Determine the [x, y] coordinate at the center of the cell enclosing the given text.  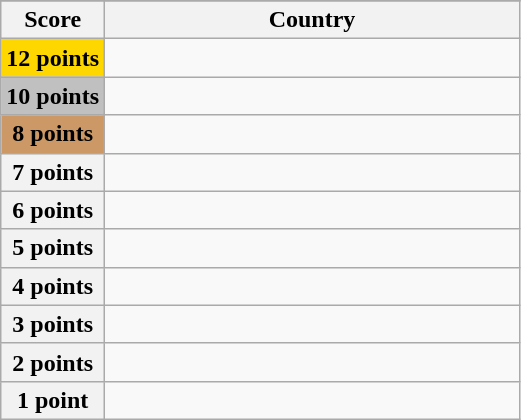
1 point [53, 400]
5 points [53, 248]
10 points [53, 96]
4 points [53, 286]
Country [312, 20]
Score [53, 20]
2 points [53, 362]
12 points [53, 58]
3 points [53, 324]
7 points [53, 172]
6 points [53, 210]
8 points [53, 134]
